Provide the (x, y) coordinate of the cell's center where the given text is located.  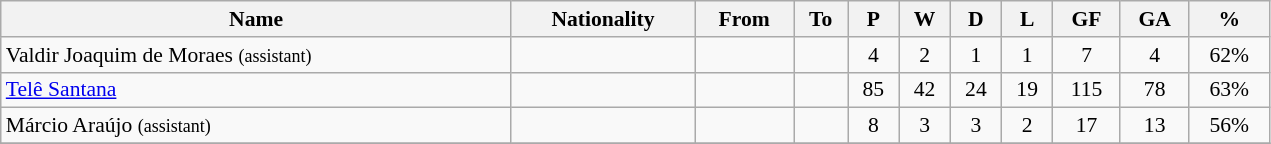
8 (874, 126)
From (744, 19)
24 (976, 90)
13 (1154, 126)
7 (1086, 55)
Name (256, 19)
Márcio Araújo (assistant) (256, 126)
17 (1086, 126)
56% (1230, 126)
GF (1086, 19)
78 (1154, 90)
To (821, 19)
% (1230, 19)
62% (1230, 55)
42 (924, 90)
Nationality (602, 19)
P (874, 19)
63% (1230, 90)
W (924, 19)
85 (874, 90)
GA (1154, 19)
115 (1086, 90)
L (1028, 19)
19 (1028, 90)
Telê Santana (256, 90)
D (976, 19)
Valdir Joaquim de Moraes (assistant) (256, 55)
